Extract the [x, y] coordinate from the center of the cell holding the provided text.  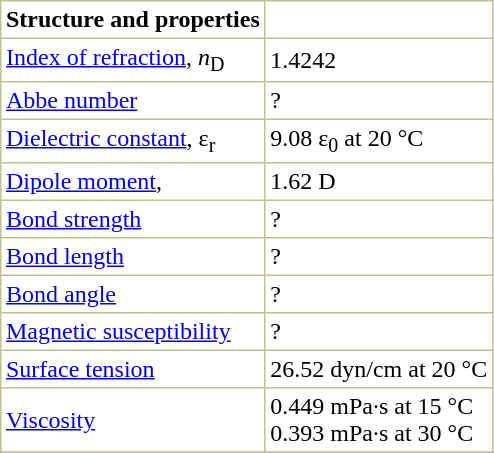
Dielectric constant, εr [133, 142]
Surface tension [133, 370]
1.62 D [378, 182]
Bond angle [133, 295]
0.449 mPa·s at 15 °C0.393 mPa·s at 30 °C [378, 420]
1.4242 [378, 60]
Viscosity [133, 420]
Structure and properties [133, 20]
Magnetic susceptibility [133, 332]
Bond length [133, 257]
Index of refraction, nD [133, 60]
Abbe number [133, 101]
9.08 ε0 at 20 °C [378, 142]
Dipole moment, [133, 182]
26.52 dyn/cm at 20 °C [378, 370]
Bond strength [133, 220]
